Pinpoint the cell where the given text exists, returning its (X, Y) midpoint coordinate. 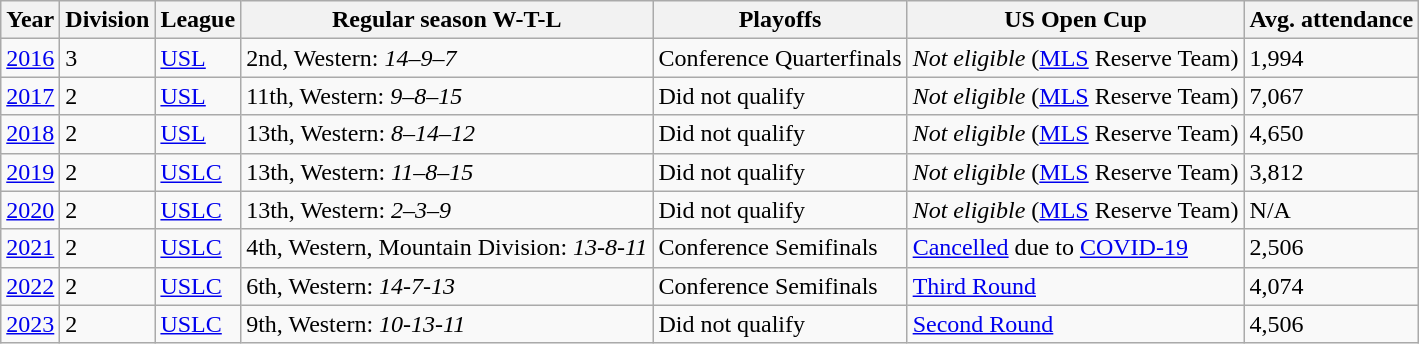
Avg. attendance (1332, 20)
Third Round (1076, 286)
3,812 (1332, 172)
League (198, 20)
13th, Western: 2–3–9 (447, 210)
2018 (30, 134)
4,074 (1332, 286)
2022 (30, 286)
4th, Western, Mountain Division: 13-8-11 (447, 248)
Year (30, 20)
3 (108, 58)
Second Round (1076, 324)
1,994 (1332, 58)
6th, Western: 14-7-13 (447, 286)
9th, Western: 10-13-11 (447, 324)
2019 (30, 172)
7,067 (1332, 96)
2,506 (1332, 248)
Regular season W-T-L (447, 20)
13th, Western: 8–14–12 (447, 134)
Conference Quarterfinals (780, 58)
2017 (30, 96)
2016 (30, 58)
N/A (1332, 210)
2021 (30, 248)
11th, Western: 9–8–15 (447, 96)
2nd, Western: 14–9–7 (447, 58)
Playoffs (780, 20)
13th, Western: 11–8–15 (447, 172)
4,650 (1332, 134)
2023 (30, 324)
4,506 (1332, 324)
2020 (30, 210)
Division (108, 20)
Cancelled due to COVID-19 (1076, 248)
US Open Cup (1076, 20)
